Find where the given text appears and provide that cell's center as (X, Y) coordinate. 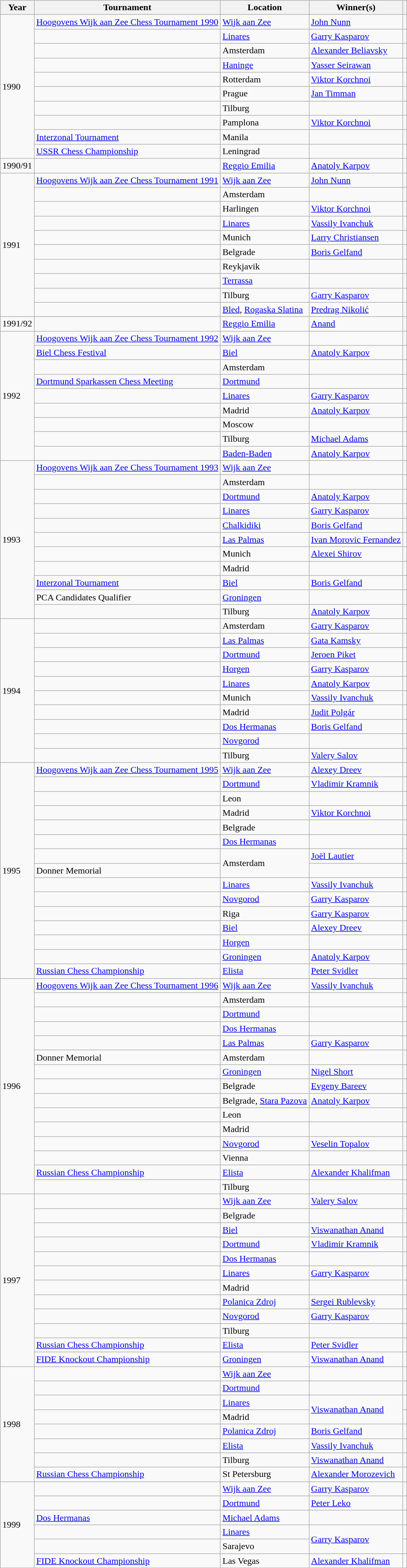
Hoogovens Wijk aan Zee Chess Tournament 1996 (127, 985)
Biel Chess Festival (127, 353)
Harlingen (265, 209)
1991/92 (17, 324)
Gata Kamsky (356, 640)
Ivan Morovic Fernandez (356, 540)
Bled, Rogaska Slatina (265, 309)
Hoogovens Wijk aan Zee Chess Tournament 1993 (127, 468)
Hoogovens Wijk aan Zee Chess Tournament 1991 (127, 180)
1999 (17, 1525)
Location (265, 8)
Anand (356, 324)
Baden-Baden (265, 453)
Reykjavik (265, 266)
Sergei Rublevsky (356, 1302)
Moscow (265, 425)
Hoogovens Wijk aan Zee Chess Tournament 1995 (127, 770)
Year (17, 8)
Hoogovens Wijk aan Zee Chess Tournament 1990 (127, 22)
Winner(s) (356, 8)
Peter Leko (356, 1503)
Rotterdam (265, 79)
1994 (17, 691)
Leningrad (265, 151)
Alexei Shirov (356, 554)
Vienna (265, 1158)
1991 (17, 245)
Predrag Nikolić (356, 309)
Jeroen Piket (356, 655)
1995 (17, 871)
1996 (17, 1086)
Yasser Seirawan (356, 65)
Hoogovens Wijk aan Zee Chess Tournament 1992 (127, 338)
1992 (17, 396)
1993 (17, 540)
Haninge (265, 65)
Belgrade, Stara Pazova (265, 1101)
Dortmund Sparkassen Chess Meeting (127, 381)
Alexander Beliavsky (356, 51)
Evgeny Bareev (356, 1086)
Terrassa (265, 281)
1990/91 (17, 165)
1997 (17, 1280)
Veselin Topalov (356, 1144)
Joël Lautier (356, 856)
USSR Chess Championship (127, 151)
Manila (265, 137)
Pamplona (265, 122)
Nigel Short (356, 1072)
Riga (265, 914)
Larry Christiansen (356, 238)
PCA Candidates Qualifier (127, 597)
St Petersburg (265, 1474)
Chalkidiki (265, 525)
1990 (17, 87)
Tournament (127, 8)
Prague (265, 94)
Jan Timman (356, 94)
Las Vegas (265, 1561)
Alexander Morozevich (356, 1474)
Sarajevo (265, 1546)
1998 (17, 1424)
Judit Polgár (356, 712)
